For the text-containing cell, return its midpoint in (X, Y) coordinate format. 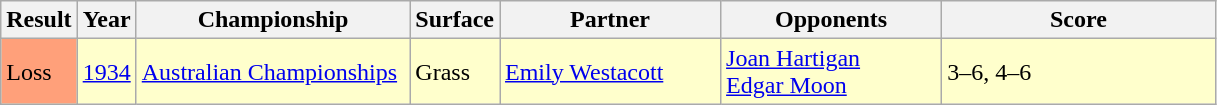
3–6, 4–6 (1079, 72)
1934 (106, 72)
Result (39, 20)
Grass (455, 72)
Surface (455, 20)
Emily Westacott (610, 72)
Championship (273, 20)
Australian Championships (273, 72)
Score (1079, 20)
Opponents (832, 20)
Partner (610, 20)
Year (106, 20)
Joan Hartigan Edgar Moon (832, 72)
Loss (39, 72)
